Extract the [x, y] coordinate from the center of the cell holding the provided text.  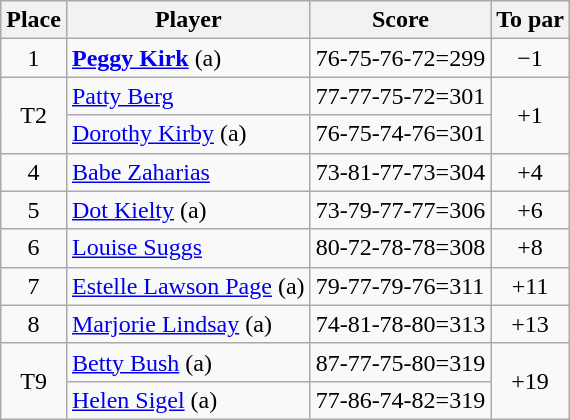
Dot Kielty (a) [188, 210]
Patty Berg [188, 96]
+4 [530, 172]
73-81-77-73=304 [400, 172]
Estelle Lawson Page (a) [188, 286]
+8 [530, 248]
1 [34, 58]
Score [400, 20]
−1 [530, 58]
Player [188, 20]
+19 [530, 381]
7 [34, 286]
76-75-74-76=301 [400, 134]
To par [530, 20]
5 [34, 210]
6 [34, 248]
77-77-75-72=301 [400, 96]
T2 [34, 115]
Place [34, 20]
+13 [530, 324]
74-81-78-80=313 [400, 324]
T9 [34, 381]
Dorothy Kirby (a) [188, 134]
87-77-75-80=319 [400, 362]
77-86-74-82=319 [400, 400]
Betty Bush (a) [188, 362]
Louise Suggs [188, 248]
+6 [530, 210]
Babe Zaharias [188, 172]
4 [34, 172]
+11 [530, 286]
8 [34, 324]
Marjorie Lindsay (a) [188, 324]
73-79-77-77=306 [400, 210]
76-75-76-72=299 [400, 58]
+1 [530, 115]
80-72-78-78=308 [400, 248]
Peggy Kirk (a) [188, 58]
Helen Sigel (a) [188, 400]
79-77-79-76=311 [400, 286]
